Identify which cell holds the provided text, then report its (X, Y) central coordinate. 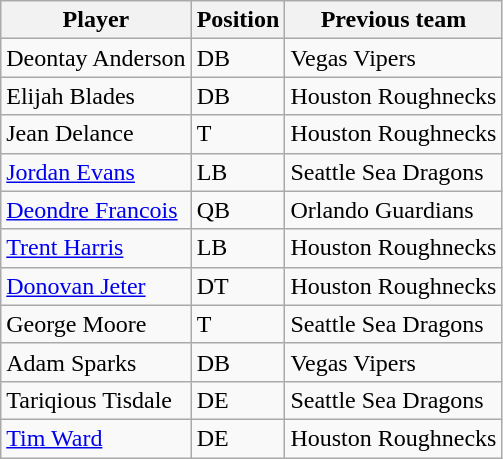
Orlando Guardians (394, 210)
Trent Harris (96, 248)
Deontay Anderson (96, 58)
Adam Sparks (96, 362)
Jean Delance (96, 134)
Tim Ward (96, 438)
Deondre Francois (96, 210)
Tariqious Tisdale (96, 400)
Player (96, 20)
George Moore (96, 324)
Previous team (394, 20)
DT (238, 286)
Position (238, 20)
QB (238, 210)
Donovan Jeter (96, 286)
Jordan Evans (96, 172)
Elijah Blades (96, 96)
